Identify which cell holds the provided text, then report its [X, Y] central coordinate. 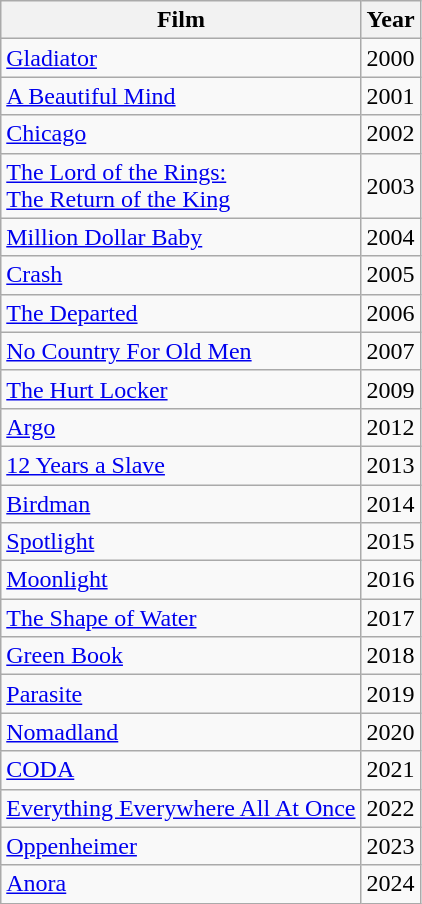
The Departed [181, 313]
2006 [390, 313]
The Hurt Locker [181, 389]
2022 [390, 808]
The Shape of Water [181, 618]
Year [390, 20]
2021 [390, 770]
2024 [390, 884]
Parasite [181, 694]
2019 [390, 694]
Crash [181, 275]
12 Years a Slave [181, 465]
Million Dollar Baby [181, 237]
2018 [390, 656]
Everything Everywhere All At Once [181, 808]
Chicago [181, 134]
2023 [390, 846]
2005 [390, 275]
2013 [390, 465]
2017 [390, 618]
CODA [181, 770]
Gladiator [181, 58]
Green Book [181, 656]
2012 [390, 427]
2015 [390, 542]
The Lord of the Rings:The Return of the King [181, 186]
A Beautiful Mind [181, 96]
Film [181, 20]
2002 [390, 134]
Nomadland [181, 732]
2020 [390, 732]
Moonlight [181, 580]
No Country For Old Men [181, 351]
2009 [390, 389]
Birdman [181, 503]
2014 [390, 503]
Spotlight [181, 542]
2016 [390, 580]
Anora [181, 884]
2001 [390, 96]
2004 [390, 237]
2007 [390, 351]
Argo [181, 427]
2000 [390, 58]
2003 [390, 186]
Oppenheimer [181, 846]
